Extract the [X, Y] coordinate from the center of the cell holding the provided text.  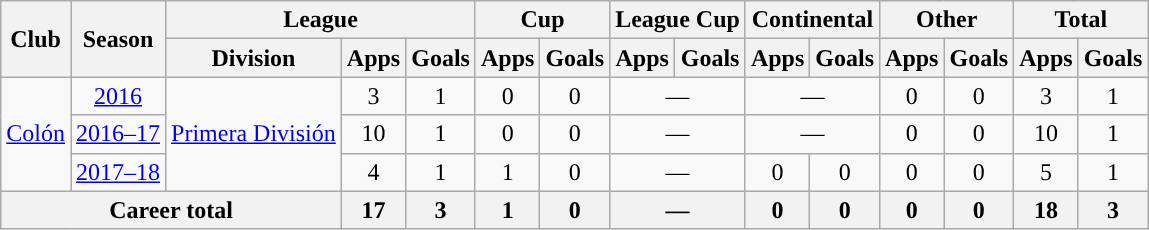
18 [1046, 210]
17 [373, 210]
Continental [812, 20]
Primera División [254, 134]
Cup [542, 20]
4 [373, 172]
Other [947, 20]
League Cup [678, 20]
2017–18 [118, 172]
Colón [36, 134]
2016 [118, 96]
Career total [172, 210]
Total [1081, 20]
2016–17 [118, 134]
League [321, 20]
Division [254, 58]
Club [36, 39]
Season [118, 39]
5 [1046, 172]
